Search for the cell housing the specified text and yield its (X, Y) center coordinate. 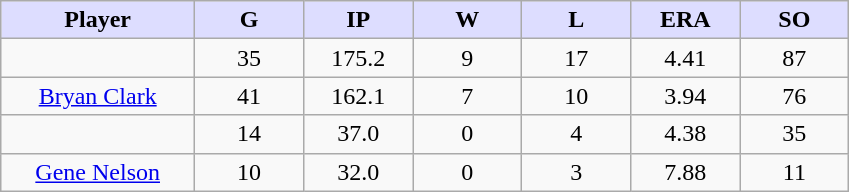
4.38 (686, 134)
SO (794, 20)
Gene Nelson (98, 172)
G (250, 20)
W (468, 20)
ERA (686, 20)
7 (468, 96)
162.1 (358, 96)
14 (250, 134)
3.94 (686, 96)
32.0 (358, 172)
17 (576, 58)
IP (358, 20)
41 (250, 96)
76 (794, 96)
Bryan Clark (98, 96)
L (576, 20)
87 (794, 58)
Player (98, 20)
175.2 (358, 58)
4.41 (686, 58)
7.88 (686, 172)
9 (468, 58)
4 (576, 134)
37.0 (358, 134)
3 (576, 172)
11 (794, 172)
